From the cell containing the given text, extract its center point as [x, y] coordinate. 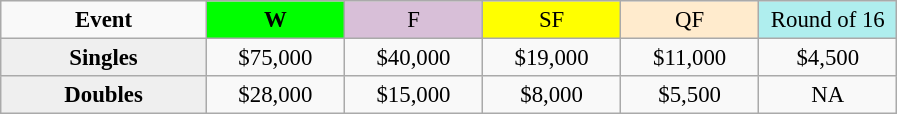
SF [552, 20]
W [275, 20]
$19,000 [552, 58]
$40,000 [413, 58]
$28,000 [275, 95]
Singles [104, 58]
QF [690, 20]
F [413, 20]
NA [828, 95]
Event [104, 20]
$5,500 [690, 95]
$11,000 [690, 58]
$15,000 [413, 95]
$8,000 [552, 95]
Round of 16 [828, 20]
Doubles [104, 95]
$75,000 [275, 58]
$4,500 [828, 58]
